For the text-containing cell, return its midpoint in (X, Y) coordinate format. 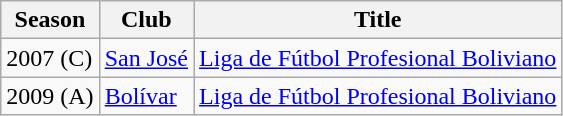
Club (146, 20)
2007 (C) (50, 58)
San José (146, 58)
Season (50, 20)
2009 (A) (50, 96)
Bolívar (146, 96)
Title (378, 20)
